For the text-containing cell, return its midpoint in (x, y) coordinate format. 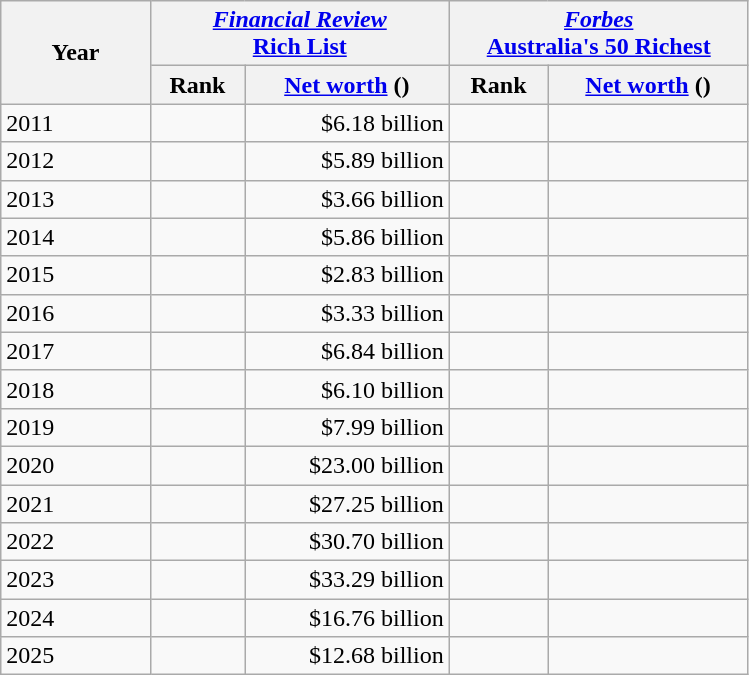
2016 (76, 313)
2015 (76, 275)
$3.33 billion (348, 313)
$12.68 billion (348, 656)
$23.00 billion (348, 465)
$27.25 billion (348, 503)
$33.29 billion (348, 580)
$3.66 billion (348, 199)
Financial ReviewRich List (300, 34)
2019 (76, 427)
$30.70 billion (348, 542)
2025 (76, 656)
2022 (76, 542)
2017 (76, 351)
2020 (76, 465)
Year (76, 52)
$16.76 billion (348, 618)
$6.10 billion (348, 389)
2023 (76, 580)
ForbesAustralia's 50 Richest (598, 34)
$7.99 billion (348, 427)
$5.86 billion (348, 237)
$5.89 billion (348, 161)
2024 (76, 618)
$6.84 billion (348, 351)
2011 (76, 123)
$2.83 billion (348, 275)
2014 (76, 237)
2013 (76, 199)
$6.18 billion (348, 123)
2021 (76, 503)
2012 (76, 161)
2018 (76, 389)
